Provide the [x, y] coordinate of the cell's center where the given text is located.  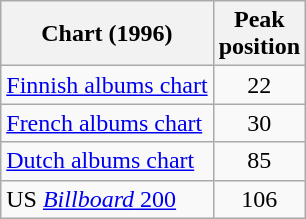
French albums chart [107, 123]
US Billboard 200 [107, 199]
Chart (1996) [107, 34]
30 [259, 123]
106 [259, 199]
Dutch albums chart [107, 161]
Peakposition [259, 34]
22 [259, 85]
85 [259, 161]
Finnish albums chart [107, 85]
